Locate the cell with the specified text and output its [X, Y] center coordinate. 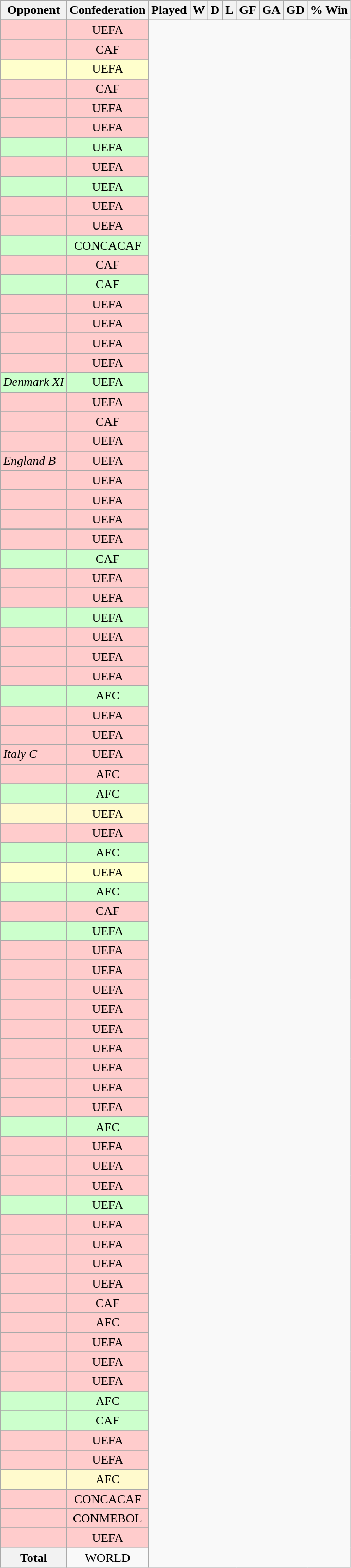
Total [34, 1558]
England B [34, 461]
Confederation [108, 10]
GA [271, 10]
W [198, 10]
% Win [329, 10]
Denmark XI [34, 382]
Italy C [34, 754]
Played [169, 10]
GD [295, 10]
GF [248, 10]
Opponent [34, 10]
L [229, 10]
WORLD [108, 1558]
D [215, 10]
CONMEBOL [108, 1519]
